Locate the cell with the specified text and output its [X, Y] center coordinate. 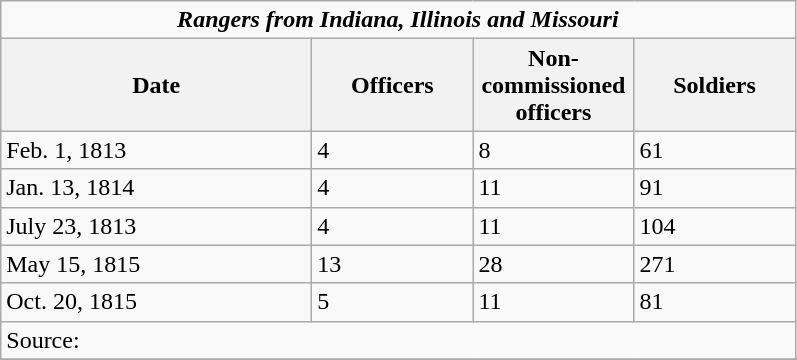
Officers [392, 85]
28 [554, 264]
Oct. 20, 1815 [156, 302]
Date [156, 85]
Feb. 1, 1813 [156, 150]
July 23, 1813 [156, 226]
271 [714, 264]
May 15, 1815 [156, 264]
8 [554, 150]
Soldiers [714, 85]
13 [392, 264]
104 [714, 226]
81 [714, 302]
Rangers from Indiana, Illinois and Missouri [398, 20]
Source: [398, 340]
Jan. 13, 1814 [156, 188]
5 [392, 302]
Non-commissioned officers [554, 85]
91 [714, 188]
61 [714, 150]
